Provide the (x, y) coordinate of the cell's center where the given text is located.  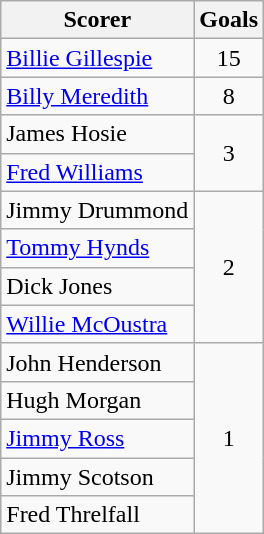
1 (229, 438)
Willie McOustra (98, 324)
Goals (229, 20)
8 (229, 96)
Jimmy Drummond (98, 210)
Jimmy Scotson (98, 477)
Scorer (98, 20)
Fred Threlfall (98, 515)
Dick Jones (98, 286)
Jimmy Ross (98, 438)
Hugh Morgan (98, 400)
Billy Meredith (98, 96)
John Henderson (98, 362)
Fred Williams (98, 172)
2 (229, 267)
James Hosie (98, 134)
Tommy Hynds (98, 248)
Billie Gillespie (98, 58)
3 (229, 153)
15 (229, 58)
